Detect which cell encompasses the target text, then output its [x, y] center coordinate. 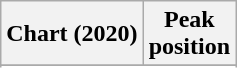
Chart (2020) [72, 34]
Peakposition [189, 34]
